For the text-containing cell, return its midpoint in (X, Y) coordinate format. 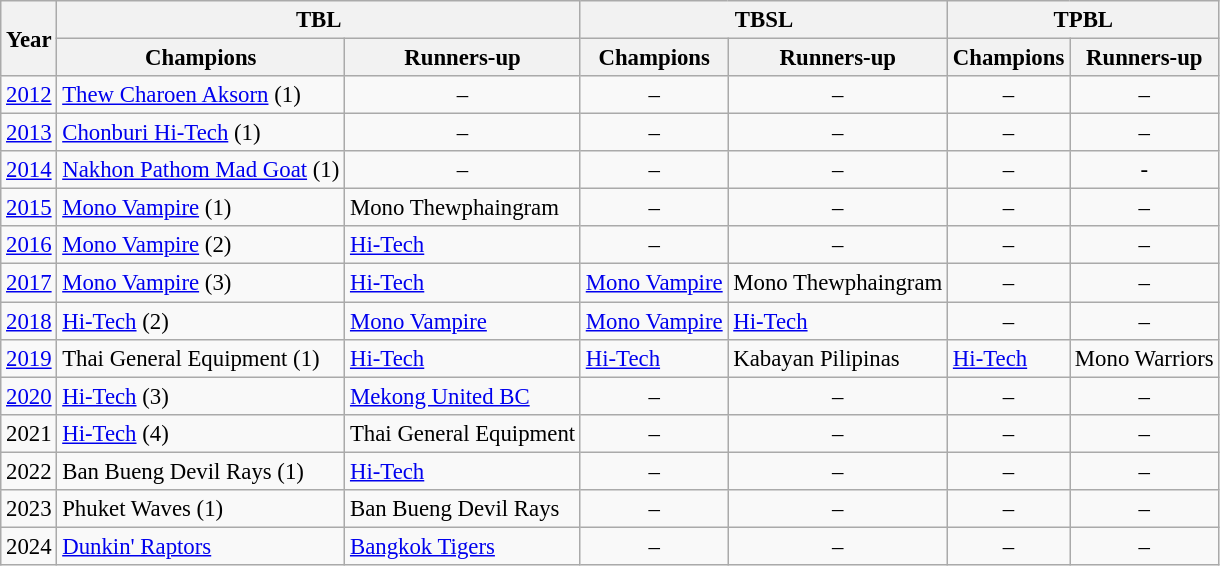
TPBL (1084, 20)
Mono Vampire (1) (201, 208)
Chonburi Hi-Tech (1) (201, 133)
Nakhon Pathom Mad Goat (1) (201, 170)
2020 (29, 396)
2014 (29, 170)
Ban Bueng Devil Rays (463, 509)
Mono Vampire (2) (201, 245)
2021 (29, 433)
Thai General Equipment (463, 433)
Mekong United BC (463, 396)
2016 (29, 245)
2017 (29, 283)
2019 (29, 358)
2023 (29, 509)
Phuket Waves (1) (201, 509)
TBL (319, 20)
Year (29, 38)
2024 (29, 546)
2015 (29, 208)
2013 (29, 133)
Thai General Equipment (1) (201, 358)
Bangkok Tigers (463, 546)
Thew Charoen Aksorn (1) (201, 95)
TBSL (764, 20)
- (1144, 170)
Hi-Tech (4) (201, 433)
Kabayan Pilipinas (838, 358)
Hi-Tech (3) (201, 396)
Ban Bueng Devil Rays (1) (201, 471)
Mono Warriors (1144, 358)
2018 (29, 321)
2022 (29, 471)
Dunkin' Raptors (201, 546)
Mono Vampire (3) (201, 283)
Hi-Tech (2) (201, 321)
2012 (29, 95)
